Capture the cell that displays the provided text and extract its [X, Y] central coordinate. 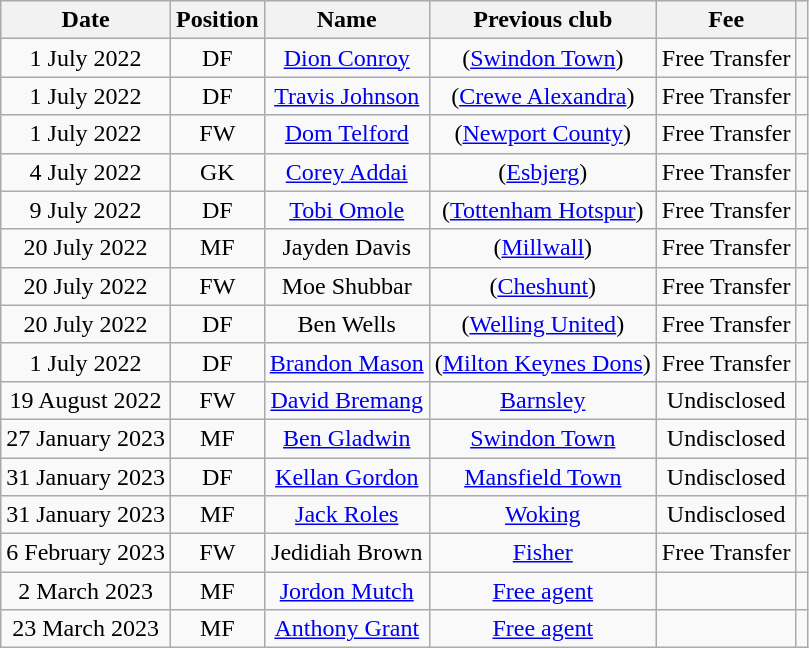
Dom Telford [346, 134]
(Welling United) [542, 324]
Fisher [542, 553]
27 January 2023 [86, 438]
(Crewe Alexandra) [542, 96]
Fee [726, 20]
Previous club [542, 20]
Jack Roles [346, 515]
(Newport County) [542, 134]
23 March 2023 [86, 629]
Date [86, 20]
Tobi Omole [346, 210]
Name [346, 20]
Jordon Mutch [346, 591]
(Swindon Town) [542, 58]
Jayden Davis [346, 248]
Barnsley [542, 400]
Position [217, 20]
Woking [542, 515]
Ben Gladwin [346, 438]
Swindon Town [542, 438]
Travis Johnson [346, 96]
Corey Addai [346, 172]
Ben Wells [346, 324]
Kellan Gordon [346, 477]
4 July 2022 [86, 172]
Anthony Grant [346, 629]
Moe Shubbar [346, 286]
David Bremang [346, 400]
GK [217, 172]
(Esbjerg) [542, 172]
Dion Conroy [346, 58]
Mansfield Town [542, 477]
(Millwall) [542, 248]
2 March 2023 [86, 591]
Brandon Mason [346, 362]
6 February 2023 [86, 553]
Jedidiah Brown [346, 553]
(Milton Keynes Dons) [542, 362]
(Cheshunt) [542, 286]
(Tottenham Hotspur) [542, 210]
9 July 2022 [86, 210]
19 August 2022 [86, 400]
